Capture the cell that displays the provided text and extract its [x, y] central coordinate. 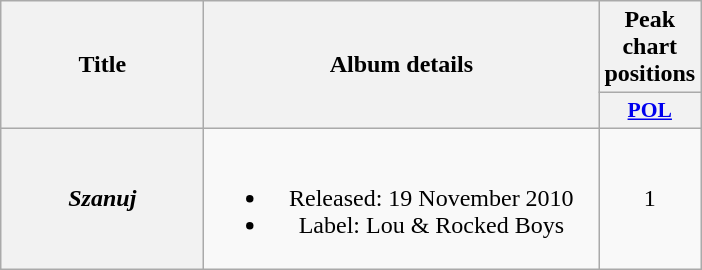
Title [102, 65]
Szanuj [102, 198]
Released: 19 November 2010Label: Lou & Rocked Boys [402, 198]
Peak chart positions [650, 47]
POL [650, 111]
1 [650, 198]
Album details [402, 65]
